For the text-containing cell, return its midpoint in [x, y] coordinate format. 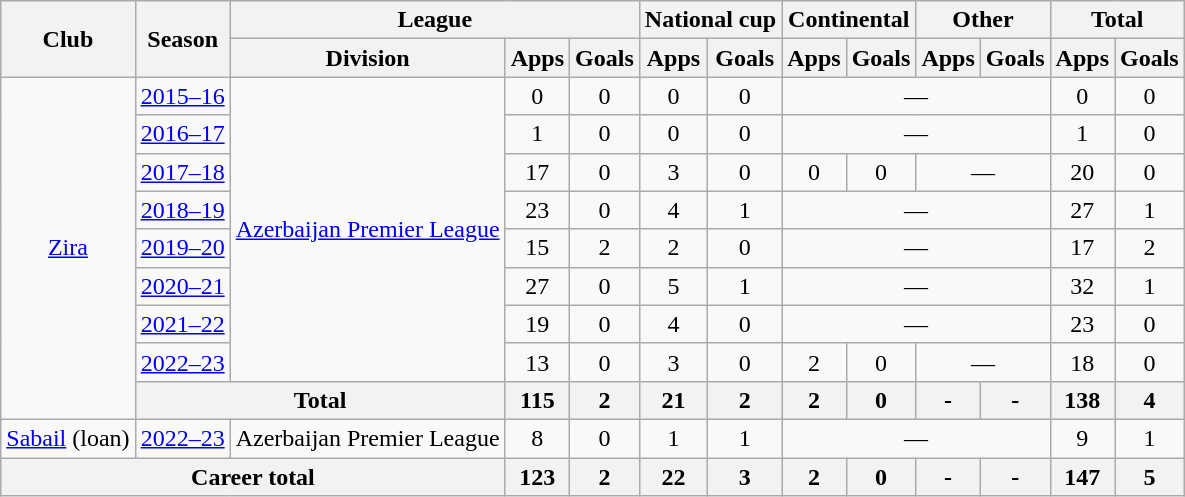
20 [1082, 172]
22 [673, 477]
8 [537, 438]
Club [68, 39]
19 [537, 324]
15 [537, 248]
2018–19 [182, 210]
League [434, 20]
Season [182, 39]
9 [1082, 438]
138 [1082, 400]
Continental [849, 20]
Division [368, 58]
32 [1082, 286]
21 [673, 400]
115 [537, 400]
Sabail (loan) [68, 438]
2015–16 [182, 96]
147 [1082, 477]
2019–20 [182, 248]
18 [1082, 362]
2016–17 [182, 134]
13 [537, 362]
Other [983, 20]
2020–21 [182, 286]
Zira [68, 248]
2017–18 [182, 172]
National cup [710, 20]
Career total [253, 477]
123 [537, 477]
2021–22 [182, 324]
